Return [X, Y] of the center of cell containing provided text 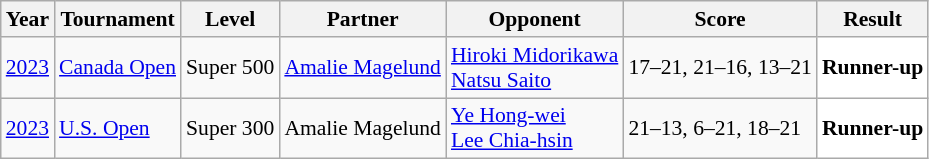
Partner [362, 19]
17–21, 21–16, 13–21 [720, 68]
Result [872, 19]
Tournament [118, 19]
Hiroki Midorikawa Natsu Saito [534, 68]
U.S. Open [118, 128]
Canada Open [118, 68]
Score [720, 19]
Level [230, 19]
Ye Hong-wei Lee Chia-hsin [534, 128]
Year [28, 19]
Opponent [534, 19]
Super 500 [230, 68]
21–13, 6–21, 18–21 [720, 128]
Super 300 [230, 128]
